Provide the [x, y] coordinate of the cell's center where the given text is located.  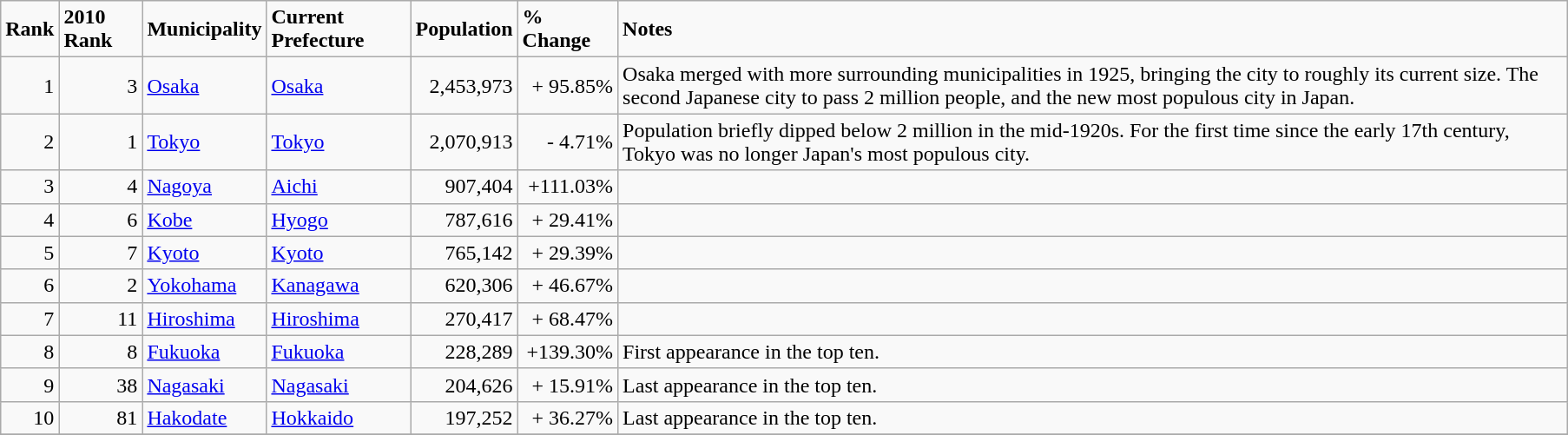
907,404 [464, 187]
+139.30% [568, 352]
228,289 [464, 352]
2010 Rank [101, 30]
Aichi [339, 187]
Kobe [205, 220]
Hyogo [339, 220]
204,626 [464, 385]
Yokohama [205, 286]
Nagoya [205, 187]
% Change [568, 30]
+ 29.41% [568, 220]
9 [30, 385]
Current Prefecture [339, 30]
Notes [1093, 30]
+111.03% [568, 187]
Population [464, 30]
Hakodate [205, 418]
Hokkaido [339, 418]
Rank [30, 30]
Kanagawa [339, 286]
+ 46.67% [568, 286]
11 [101, 319]
765,142 [464, 253]
620,306 [464, 286]
10 [30, 418]
270,417 [464, 319]
81 [101, 418]
787,616 [464, 220]
+ 68.47% [568, 319]
2,453,973 [464, 85]
- 4.71% [568, 142]
2,070,913 [464, 142]
38 [101, 385]
+ 95.85% [568, 85]
+ 36.27% [568, 418]
Municipality [205, 30]
5 [30, 253]
+ 15.91% [568, 385]
+ 29.39% [568, 253]
197,252 [464, 418]
First appearance in the top ten. [1093, 352]
